Capture the cell that displays the provided text and extract its (X, Y) central coordinate. 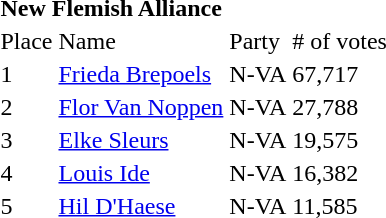
Party (258, 41)
Name (141, 41)
Elke Sleurs (141, 140)
Flor Van Noppen (141, 107)
Louis Ide (141, 173)
Frieda Brepoels (141, 74)
